Find where the given text appears and provide that cell's center as (x, y) coordinate. 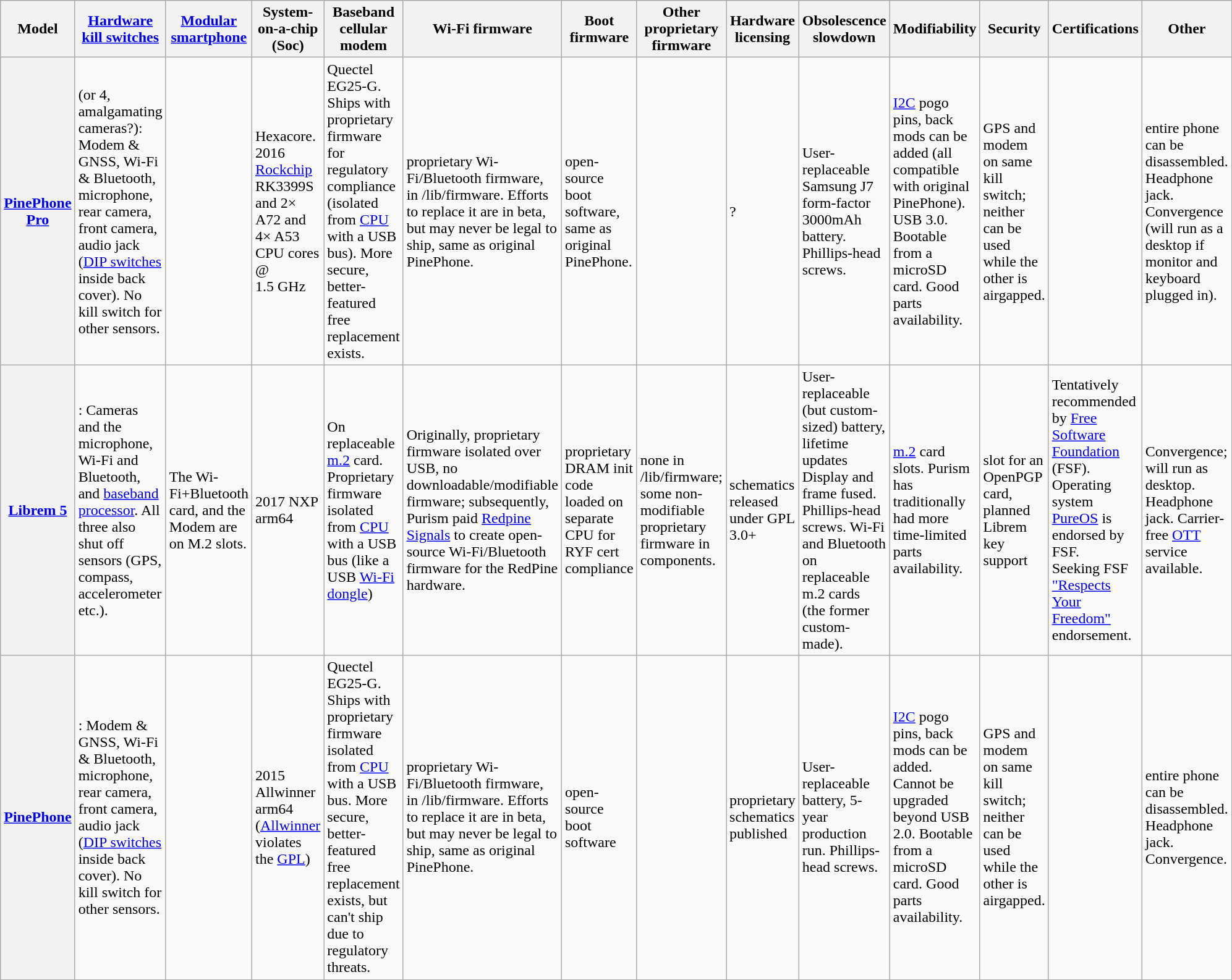
Convergence; will run as desktop. Headphone jack. Carrier-free OTT service available. (1187, 510)
Boot firmware (599, 29)
Librem 5 (38, 510)
Modifiability (935, 29)
Other (1187, 29)
User-replaceable battery, 5-year production run. Phillips-head screws. (844, 817)
Modular smartphone (209, 29)
Hexacore. 2016 Rockchip RK3399S and 2× A72 and 4× A53 CPU cores @ 1.5 GHz (287, 211)
The Wi-Fi+Bluetooth card, and the Modem are on M.2 slots. (209, 510)
entire phone can be disassembled. Headphone jack. Convergence (will run as a desktop if monitor and keyboard plugged in). (1187, 211)
none in /lib/firmware; some non-modifiable proprietary firmware in components. (681, 510)
: Cameras and the microphone, Wi-Fi and Bluetooth, and baseband processor. All three also shut off sensors (GPS, compass, accelerometer etc.). (120, 510)
Hardware licensing (763, 29)
PinePhone (38, 817)
Other proprietary firmware (681, 29)
I2C pogo pins, back mods can be added. Cannot be upgraded beyond USB 2.0. Bootable from a microSD card. Good parts availability. (935, 817)
I2C pogo pins, back mods can be added (all compatible with original PinePhone). USB 3.0. Bootable from a microSD card. Good parts availability. (935, 211)
2017 NXP arm64 (287, 510)
open-source boot software (599, 817)
proprietary DRAM init code loaded on separate CPU for RYF cert compliance (599, 510)
Certifications (1095, 29)
? (763, 211)
Obsolescence slowdown (844, 29)
proprietary schematics published (763, 817)
open-source boot software, same as original PinePhone. (599, 211)
System-on-a-chip (Soc) (287, 29)
2015 Allwinner arm64 (Allwinner violates the GPL) (287, 817)
Hardware kill switches (120, 29)
User-replaceable Samsung J7 form-factor 3000mAh battery. Phillips-head screws. (844, 211)
Tentatively recommended by Free Software Foundation (FSF).Operating system PureOS is endorsed by FSF.Seeking FSF "Respects Your Freedom" endorsement. (1095, 510)
PinePhone Pro (38, 211)
Baseband cellular modem (363, 29)
entire phone can be disassembled. Headphone jack. Convergence. (1187, 817)
On replaceable m.2 card. Proprietary firmware isolated from CPU with a USB bus (like a USB Wi-Fi dongle) (363, 510)
schematics released under GPL 3.0+ (763, 510)
m.2 card slots. Purism has traditionally had more time-limited parts availability. (935, 510)
Model (38, 29)
Wi-Fi firmware (482, 29)
Security (1014, 29)
slot for an OpenPGP card, planned Librem key support (1014, 510)
